Capture the cell that displays the provided text and extract its (X, Y) central coordinate. 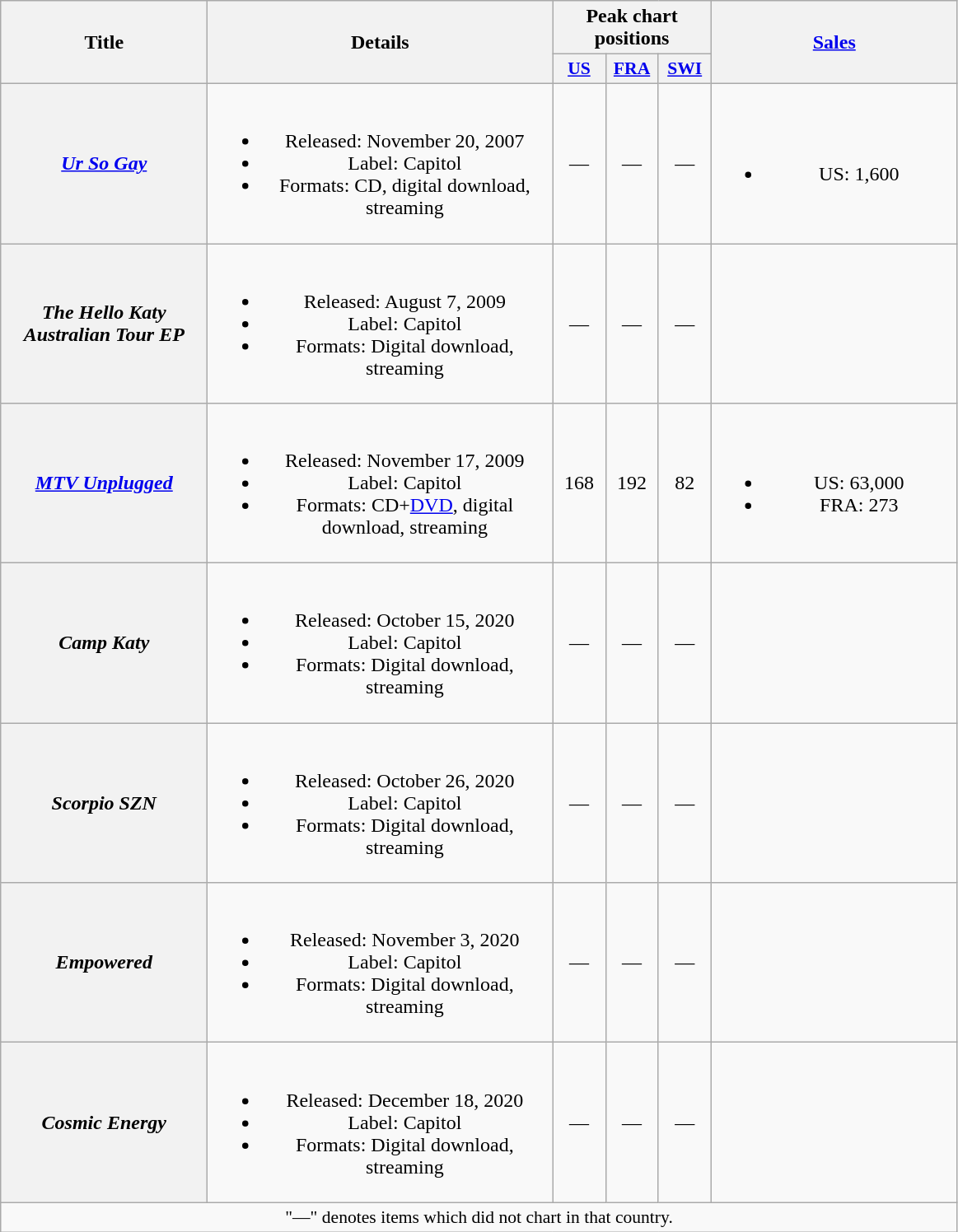
Empowered (104, 963)
Ur So Gay (104, 163)
Details (381, 43)
US (579, 69)
SWI (685, 69)
Peak chart positions (632, 28)
Released: October 15, 2020Label: CapitolFormats: Digital download, streaming (381, 643)
The Hello Katy Australian Tour EP (104, 324)
Camp Katy (104, 643)
"—" denotes items which did not chart in that country. (479, 1217)
MTV Unplugged (104, 483)
Scorpio SZN (104, 803)
168 (579, 483)
Released: December 18, 2020Label: CapitolFormats: Digital download, streaming (381, 1122)
US: 63,000FRA: 273 (834, 483)
Title (104, 43)
FRA (632, 69)
Released: August 7, 2009Label: CapitolFormats: Digital download, streaming (381, 324)
Released: October 26, 2020Label: CapitolFormats: Digital download, streaming (381, 803)
Cosmic Energy (104, 1122)
82 (685, 483)
Sales (834, 43)
Released: November 20, 2007Label: CapitolFormats: CD, digital download, streaming (381, 163)
Released: November 17, 2009Label: CapitolFormats: CD+DVD, digital download, streaming (381, 483)
Released: November 3, 2020Label: CapitolFormats: Digital download, streaming (381, 963)
192 (632, 483)
US: 1,600 (834, 163)
